Scan for the cell matching the given text and deliver its (x, y) coordinate at center. 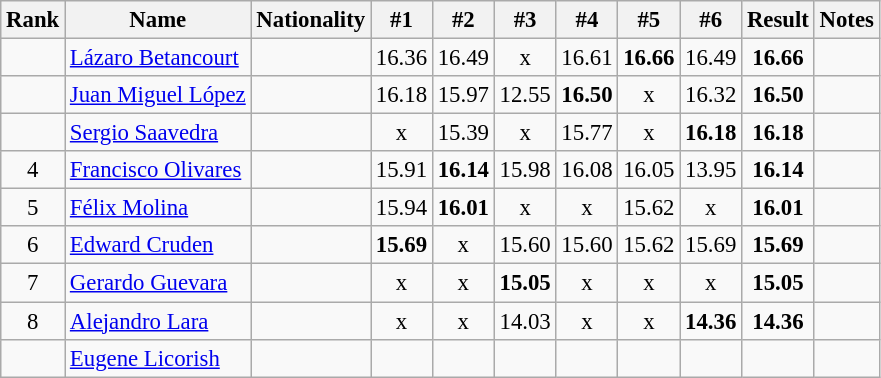
Nationality (310, 20)
#1 (401, 20)
Eugene Licorish (158, 358)
Result (778, 20)
12.55 (525, 95)
Sergio Saavedra (158, 133)
Alejandro Lara (158, 321)
Juan Miguel López (158, 95)
16.32 (711, 95)
7 (33, 283)
#3 (525, 20)
15.91 (401, 170)
Gerardo Guevara (158, 283)
16.08 (587, 170)
13.95 (711, 170)
8 (33, 321)
Edward Cruden (158, 245)
Francisco Olivares (158, 170)
16.36 (401, 58)
15.77 (587, 133)
15.94 (401, 208)
15.97 (463, 95)
#4 (587, 20)
4 (33, 170)
#5 (649, 20)
Lázaro Betancourt (158, 58)
16.61 (587, 58)
#2 (463, 20)
Notes (846, 20)
15.98 (525, 170)
6 (33, 245)
Name (158, 20)
15.39 (463, 133)
Rank (33, 20)
16.05 (649, 170)
14.03 (525, 321)
#6 (711, 20)
5 (33, 208)
Félix Molina (158, 208)
